Detect which cell encompasses the target text, then output its [x, y] center coordinate. 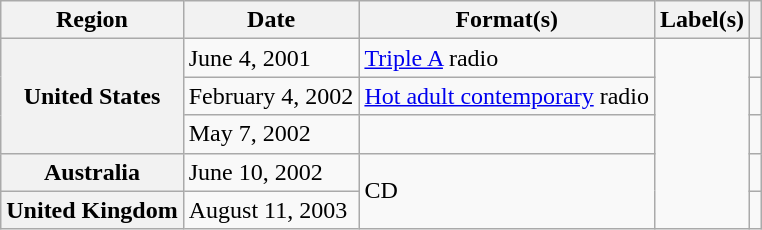
Date [271, 20]
June 10, 2002 [271, 172]
Australia [92, 172]
August 11, 2003 [271, 210]
Triple A radio [507, 58]
United Kingdom [92, 210]
CD [507, 191]
February 4, 2002 [271, 96]
June 4, 2001 [271, 58]
United States [92, 96]
Hot adult contemporary radio [507, 96]
Region [92, 20]
Format(s) [507, 20]
May 7, 2002 [271, 134]
Label(s) [702, 20]
